Locate the cell with the specified text and output its [x, y] center coordinate. 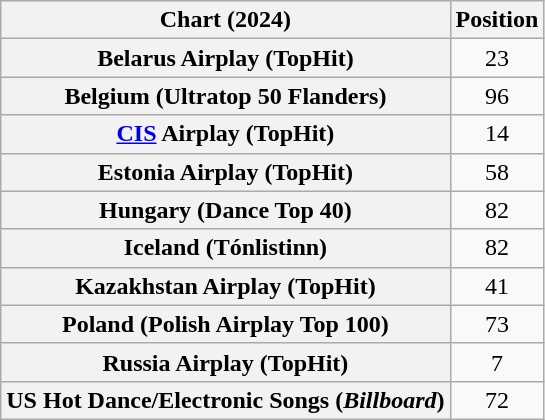
23 [497, 58]
Kazakhstan Airplay (TopHit) [226, 286]
Belarus Airplay (TopHit) [226, 58]
Hungary (Dance Top 40) [226, 210]
Iceland (Tónlistinn) [226, 248]
CIS Airplay (TopHit) [226, 134]
US Hot Dance/Electronic Songs (Billboard) [226, 400]
Russia Airplay (TopHit) [226, 362]
96 [497, 96]
41 [497, 286]
Belgium (Ultratop 50 Flanders) [226, 96]
14 [497, 134]
73 [497, 324]
Estonia Airplay (TopHit) [226, 172]
Position [497, 20]
Chart (2024) [226, 20]
7 [497, 362]
Poland (Polish Airplay Top 100) [226, 324]
72 [497, 400]
58 [497, 172]
